Return [X, Y] of the center of cell containing provided text 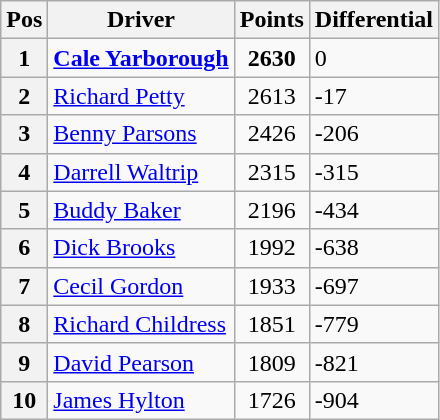
-821 [374, 362]
1933 [272, 286]
Benny Parsons [141, 134]
Darrell Waltrip [141, 172]
4 [24, 172]
1726 [272, 400]
Driver [141, 20]
2315 [272, 172]
2426 [272, 134]
6 [24, 248]
-434 [374, 210]
-779 [374, 324]
Richard Petty [141, 96]
5 [24, 210]
Richard Childress [141, 324]
2613 [272, 96]
Differential [374, 20]
Buddy Baker [141, 210]
Pos [24, 20]
-206 [374, 134]
10 [24, 400]
Cecil Gordon [141, 286]
-315 [374, 172]
1 [24, 58]
1809 [272, 362]
Dick Brooks [141, 248]
0 [374, 58]
3 [24, 134]
9 [24, 362]
Cale Yarborough [141, 58]
-904 [374, 400]
-638 [374, 248]
8 [24, 324]
-697 [374, 286]
David Pearson [141, 362]
2196 [272, 210]
2630 [272, 58]
-17 [374, 96]
7 [24, 286]
2 [24, 96]
James Hylton [141, 400]
Points [272, 20]
1851 [272, 324]
1992 [272, 248]
